Identify which cell holds the provided text, then report its (x, y) central coordinate. 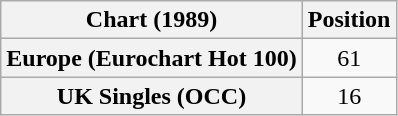
Europe (Eurochart Hot 100) (152, 58)
16 (349, 96)
Chart (1989) (152, 20)
UK Singles (OCC) (152, 96)
61 (349, 58)
Position (349, 20)
